Determine the [X, Y] coordinate at the center of the cell enclosing the given text.  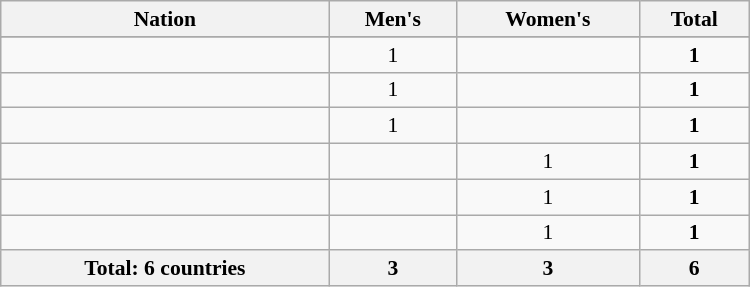
Total: 6 countries [165, 269]
Total [694, 19]
Women's [548, 19]
Men's [392, 19]
Nation [165, 19]
6 [694, 269]
